Provide the [X, Y] coordinate of the cell's center where the given text is located.  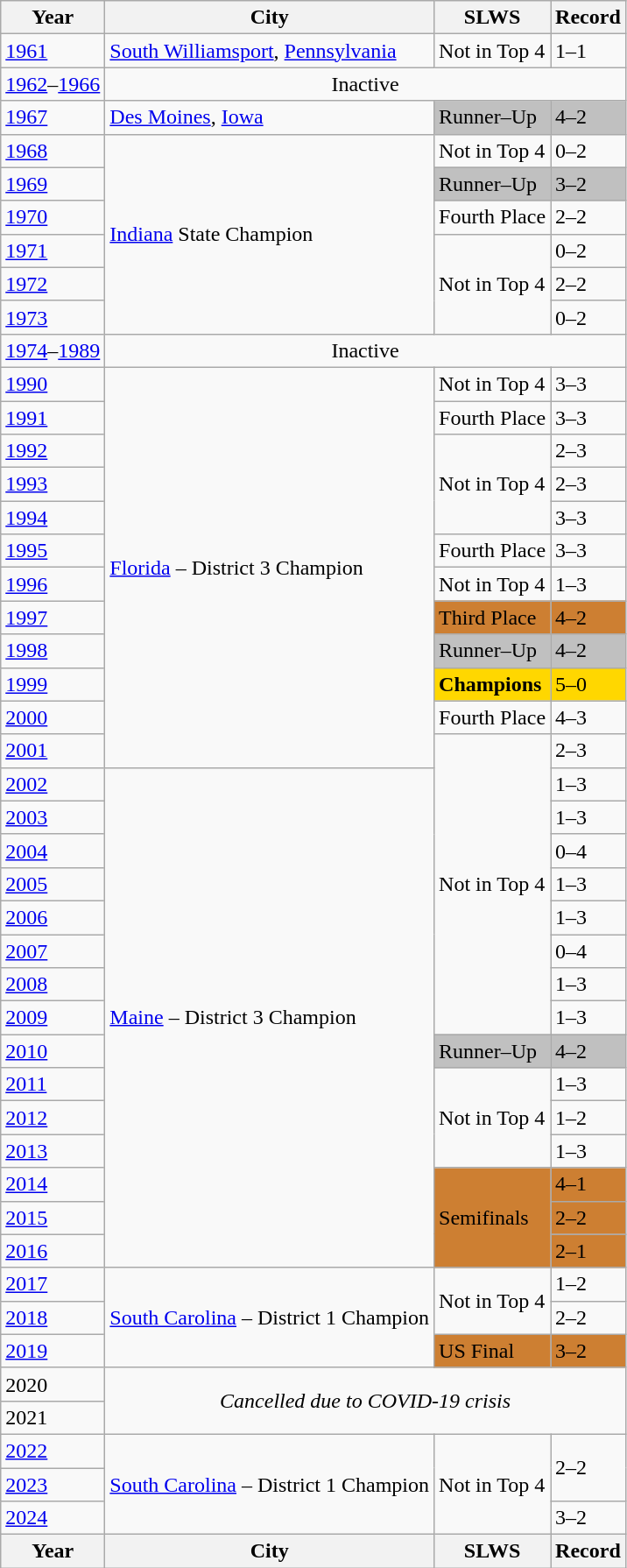
South Williamsport, Pennsylvania [270, 51]
2010 [53, 1051]
2018 [53, 1317]
2013 [53, 1151]
Third Place [492, 618]
2001 [53, 751]
2005 [53, 884]
1972 [53, 284]
2004 [53, 851]
2–1 [588, 1251]
1962–1966 [53, 84]
2006 [53, 917]
2007 [53, 950]
2021 [53, 1417]
1–1 [588, 51]
1969 [53, 184]
2023 [53, 1485]
1997 [53, 618]
2011 [53, 1084]
1970 [53, 217]
1995 [53, 551]
1973 [53, 317]
2022 [53, 1451]
2016 [53, 1251]
1991 [53, 418]
2017 [53, 1284]
Maine – District 3 Champion [270, 1018]
1961 [53, 51]
5–0 [588, 684]
2019 [53, 1351]
2009 [53, 1018]
1999 [53, 684]
2020 [53, 1384]
4–3 [588, 717]
US Final [492, 1351]
Semifinals [492, 1218]
1993 [53, 484]
1971 [53, 251]
Indiana State Champion [270, 234]
1990 [53, 384]
1992 [53, 451]
1968 [53, 151]
2012 [53, 1118]
1996 [53, 584]
1967 [53, 117]
Champions [492, 684]
2003 [53, 817]
1974–1989 [53, 350]
2014 [53, 1184]
Cancelled due to COVID-19 crisis [365, 1401]
4–1 [588, 1184]
2002 [53, 784]
2000 [53, 717]
2008 [53, 985]
2024 [53, 1518]
1994 [53, 518]
2015 [53, 1218]
1998 [53, 651]
Florida – District 3 Champion [270, 568]
Des Moines, Iowa [270, 117]
